Return (X, Y) of the center of cell containing provided text 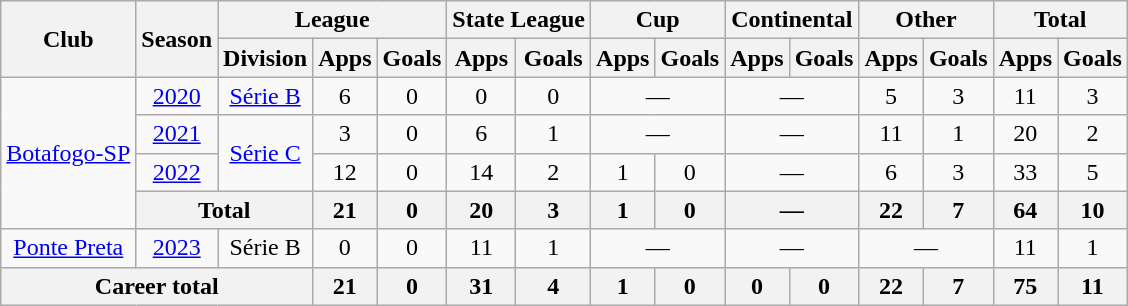
2023 (177, 248)
State League (519, 20)
Division (266, 58)
14 (482, 172)
Ponte Preta (68, 248)
10 (1093, 210)
Club (68, 39)
31 (482, 286)
4 (554, 286)
64 (1025, 210)
2021 (177, 134)
Série C (266, 153)
33 (1025, 172)
12 (345, 172)
Cup (658, 20)
75 (1025, 286)
Season (177, 39)
League (332, 20)
2022 (177, 172)
2020 (177, 96)
Botafogo-SP (68, 153)
Career total (157, 286)
Other (926, 20)
Continental (792, 20)
